Return (X, Y) of the center of cell containing provided text 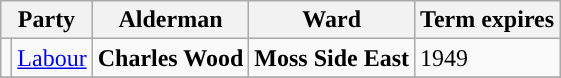
Moss Side East (332, 58)
Ward (332, 20)
Party (46, 20)
Labour (52, 58)
Charles Wood (170, 58)
Term expires (488, 20)
Alderman (170, 20)
1949 (488, 58)
